Return the (x, y) coordinate for the center point of the cell that contains the specified text.  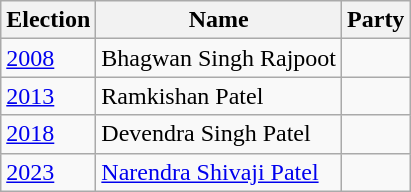
Bhagwan Singh Rajpoot (219, 58)
Election (48, 20)
2023 (48, 172)
2008 (48, 58)
Name (219, 20)
Party (376, 20)
Devendra Singh Patel (219, 134)
2018 (48, 134)
2013 (48, 96)
Narendra Shivaji Patel (219, 172)
Ramkishan Patel (219, 96)
